Locate the cell with the specified text and output its [x, y] center coordinate. 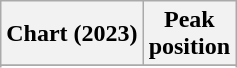
Chart (2023) [72, 34]
Peakposition [189, 34]
